For the text-containing cell, return its midpoint in (x, y) coordinate format. 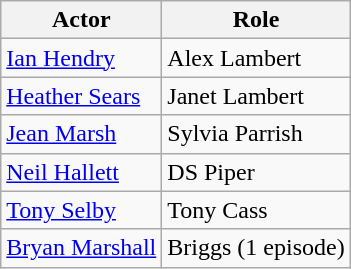
Bryan Marshall (82, 248)
Sylvia Parrish (256, 134)
Janet Lambert (256, 96)
Ian Hendry (82, 58)
Actor (82, 20)
Neil Hallett (82, 172)
Alex Lambert (256, 58)
Tony Selby (82, 210)
Jean Marsh (82, 134)
Role (256, 20)
Heather Sears (82, 96)
DS Piper (256, 172)
Tony Cass (256, 210)
Briggs (1 episode) (256, 248)
